Extract the [x, y] coordinate from the center of the cell holding the provided text.  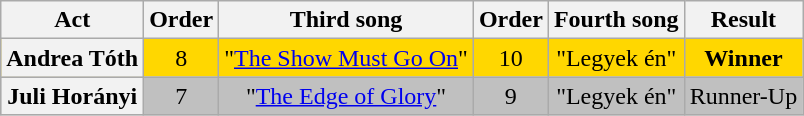
Third song [346, 20]
7 [182, 96]
Act [72, 20]
"The Edge of Glory" [346, 96]
8 [182, 58]
Andrea Tóth [72, 58]
Fourth song [616, 20]
Result [744, 20]
9 [510, 96]
10 [510, 58]
Runner-Up [744, 96]
Juli Horányi [72, 96]
"The Show Must Go On" [346, 58]
Winner [744, 58]
